Capture the cell that displays the provided text and extract its [X, Y] central coordinate. 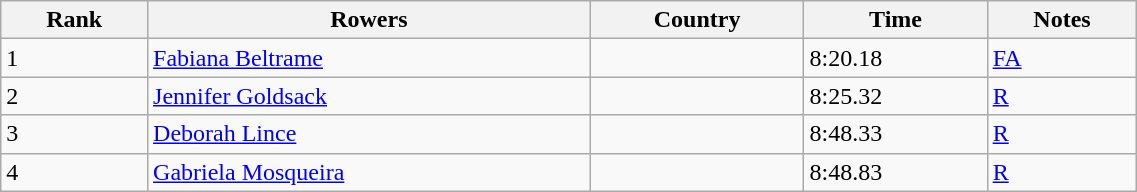
8:48.83 [896, 172]
Rowers [370, 20]
Jennifer Goldsack [370, 96]
Deborah Lince [370, 134]
4 [74, 172]
1 [74, 58]
FA [1062, 58]
Country [697, 20]
Time [896, 20]
8:25.32 [896, 96]
Fabiana Beltrame [370, 58]
Rank [74, 20]
Notes [1062, 20]
8:20.18 [896, 58]
2 [74, 96]
3 [74, 134]
8:48.33 [896, 134]
Gabriela Mosqueira [370, 172]
